Scan for the cell matching the given text and deliver its (X, Y) coordinate at center. 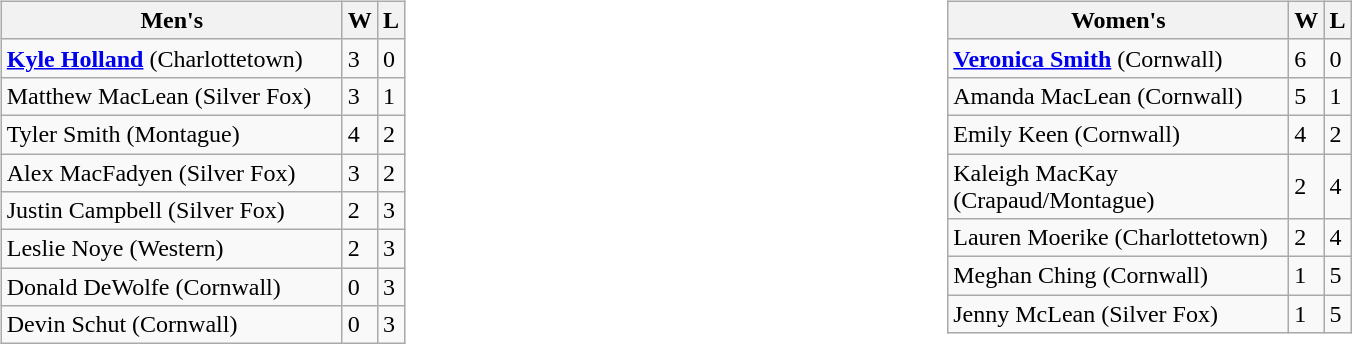
Matthew MacLean (Silver Fox) (172, 96)
Lauren Moerike (Charlottetown) (1118, 238)
Men's (172, 20)
Kaleigh MacKay (Crapaud/Montague) (1118, 186)
Donald DeWolfe (Cornwall) (172, 287)
Alex MacFadyen (Silver Fox) (172, 173)
Jenny McLean (Silver Fox) (1118, 314)
Justin Campbell (Silver Fox) (172, 211)
Tyler Smith (Montague) (172, 134)
Veronica Smith (Cornwall) (1118, 58)
Kyle Holland (Charlottetown) (172, 58)
Women's (1118, 20)
Meghan Ching (Cornwall) (1118, 276)
Emily Keen (Cornwall) (1118, 134)
Leslie Noye (Western) (172, 249)
6 (1306, 58)
Amanda MacLean (Cornwall) (1118, 96)
Devin Schut (Cornwall) (172, 325)
